For the text-containing cell, return its midpoint in [X, Y] coordinate format. 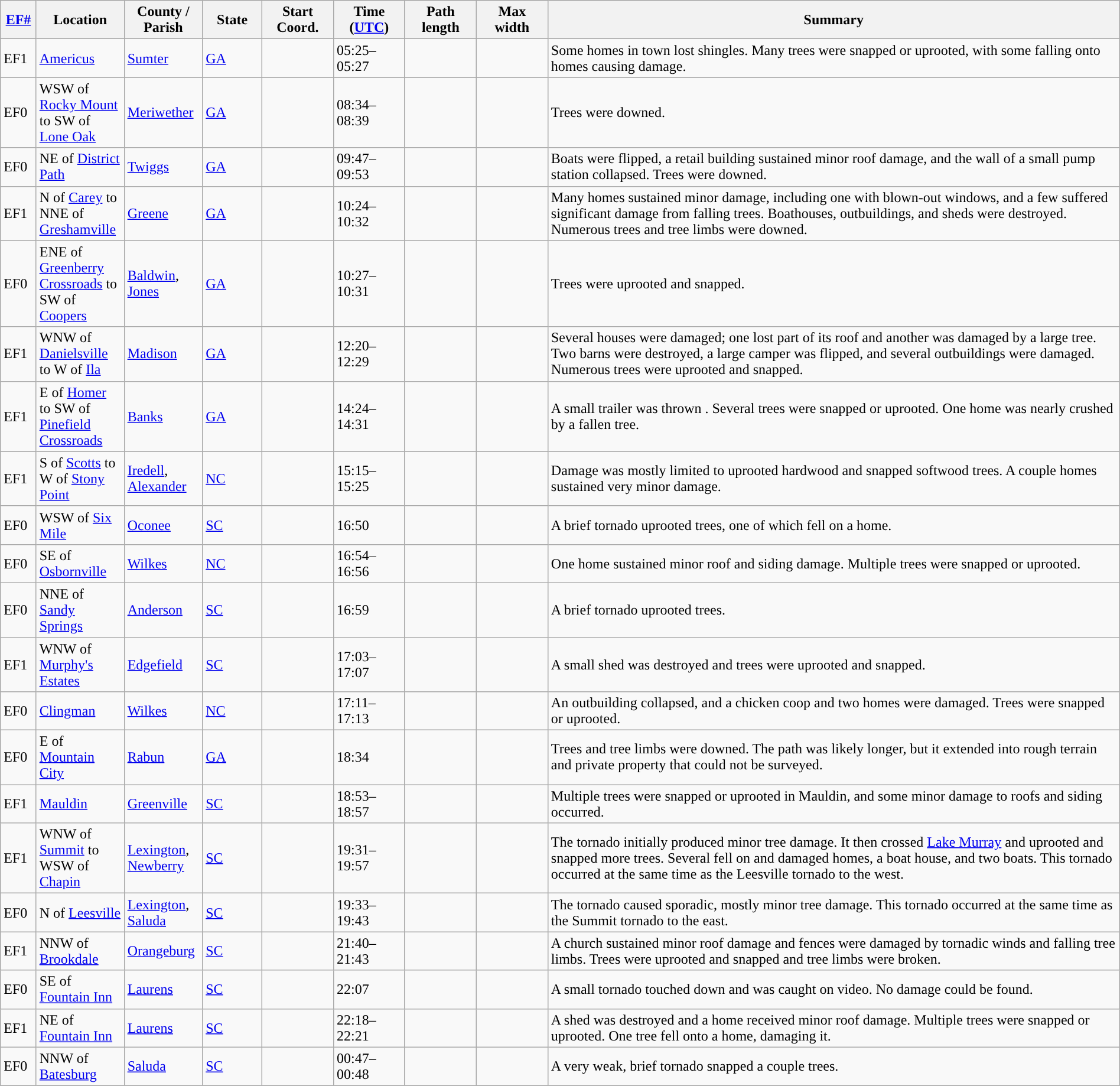
WSW of Six Mile [80, 525]
NNE of Sandy Springs [80, 610]
WNW of Danielsville to W of Ila [80, 354]
Start Coord. [298, 20]
The tornado caused sporadic, mostly minor tree damage. This tornado occurred at the same time as the Summit tornado to the east. [834, 912]
Sumter [163, 58]
Trees and tree limbs were downed. The path was likely longer, but it extended into rough terrain and private property that could not be surveyed. [834, 757]
Time (UTC) [369, 20]
Edgefield [163, 664]
Greenville [163, 804]
Meriwether [163, 112]
Lexington, Saluda [163, 912]
Summary [834, 20]
Damage was mostly limited to uprooted hardwood and snapped softwood trees. A couple homes sustained very minor damage. [834, 479]
19:33–19:43 [369, 912]
10:24–10:32 [369, 213]
Twiggs [163, 167]
S of Scotts to W of Stony Point [80, 479]
A very weak, brief tornado snapped a couple trees. [834, 1066]
State [233, 20]
A brief tornado uprooted trees, one of which fell on a home. [834, 525]
NNW of Batesburg [80, 1066]
22:07 [369, 989]
18:53–18:57 [369, 804]
16:54–16:56 [369, 564]
Mauldin [80, 804]
E of Homer to SW of Pinefield Crossroads [80, 416]
09:47–09:53 [369, 167]
Some homes in town lost shingles. Many trees were snapped or uprooted, with some falling onto homes causing damage. [834, 58]
Trees were uprooted and snapped. [834, 284]
Trees were downed. [834, 112]
Multiple trees were snapped or uprooted in Mauldin, and some minor damage to roofs and siding occurred. [834, 804]
SE of Fountain Inn [80, 989]
Lexington, Newberry [163, 858]
17:03–17:07 [369, 664]
Baldwin, Jones [163, 284]
Banks [163, 416]
16:50 [369, 525]
Americus [80, 58]
A brief tornado uprooted trees. [834, 610]
A small tornado touched down and was caught on video. No damage could be found. [834, 989]
E of Mountain City [80, 757]
Rabun [163, 757]
A shed was destroyed and a home received minor roof damage. Multiple trees were snapped or uprooted. One tree fell onto a home, damaging it. [834, 1028]
17:11–17:13 [369, 711]
WNW of Murphy's Estates [80, 664]
Orangeburg [163, 951]
19:31–19:57 [369, 858]
EF# [18, 20]
NE of Fountain Inn [80, 1028]
Max width [512, 20]
NNW of Brookdale [80, 951]
00:47–00:48 [369, 1066]
WNW of Summit to WSW of Chapin [80, 858]
21:40–21:43 [369, 951]
14:24–14:31 [369, 416]
10:27–10:31 [369, 284]
Anderson [163, 610]
A small trailer was thrown . Several trees were snapped or uprooted. One home was nearly crushed by a fallen tree. [834, 416]
Location [80, 20]
Iredell, Alexander [163, 479]
22:18–22:21 [369, 1028]
Boats were flipped, a retail building sustained minor roof damage, and the wall of a small pump station collapsed. Trees were downed. [834, 167]
08:34–08:39 [369, 112]
WSW of Rocky Mount to SW of Lone Oak [80, 112]
ENE of Greenberry Crossroads to SW of Coopers [80, 284]
N of Leesville [80, 912]
A small shed was destroyed and trees were uprooted and snapped. [834, 664]
Greene [163, 213]
15:15–15:25 [369, 479]
An outbuilding collapsed, and a chicken coop and two homes were damaged. Trees were snapped or uprooted. [834, 711]
Madison [163, 354]
Oconee [163, 525]
SE of Osbornville [80, 564]
16:59 [369, 610]
Saluda [163, 1066]
Clingman [80, 711]
One home sustained minor roof and siding damage. Multiple trees were snapped or uprooted. [834, 564]
NE of District Path [80, 167]
12:20–12:29 [369, 354]
05:25–05:27 [369, 58]
Path length [441, 20]
18:34 [369, 757]
County / Parish [163, 20]
N of Carey to NNE of Greshamville [80, 213]
